Extract the [X, Y] coordinate from the center of the cell holding the provided text.  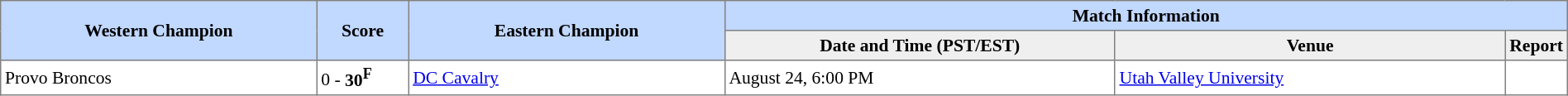
DC Cavalry [566, 78]
Report [1537, 46]
Match Information [1146, 16]
Date and Time (PST/EST) [920, 46]
Western Champion [159, 31]
0 - 30F [362, 78]
Provo Broncos [159, 78]
Score [362, 31]
Venue [1310, 46]
Eastern Champion [566, 31]
August 24, 6:00 PM [920, 78]
Utah Valley University [1310, 78]
